Find where the given text appears and provide that cell's center as [x, y] coordinate. 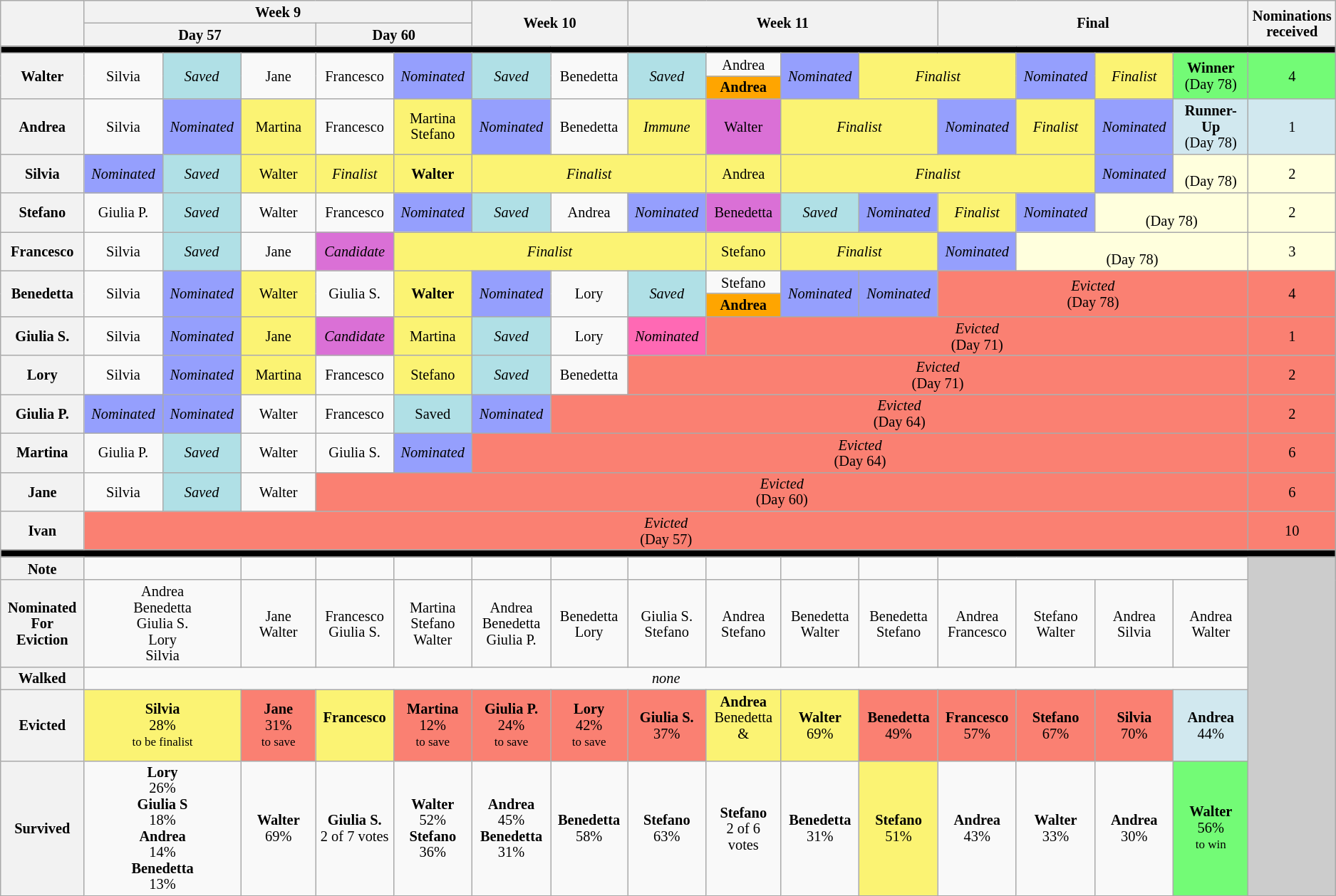
Stefano63% [667, 828]
Andrea 44% [1211, 725]
Nominationsreceived [1293, 23]
BenedettaLory [589, 623]
Benedetta31% [820, 828]
Silvia70% [1134, 725]
Martina12%to save [433, 725]
Week 9 [278, 11]
AndreaBenedettaGiulia S.LorySilvia [162, 623]
Ivan [43, 530]
Evicted [43, 725]
Stefano51% [899, 828]
Giulia S.37% [667, 725]
Lory42%to save [589, 725]
AndreaBenedettaGiulia P. [511, 623]
AndreaSilvia [1134, 623]
Runner-Up(Day 78) [1211, 127]
Benedetta49% [899, 725]
BenedettaStefano [899, 623]
10 [1293, 530]
3 [1293, 251]
Andrea43% [977, 828]
Giulia S.Stefano [667, 623]
AndreaBenedetta & [744, 725]
NominatedFor Eviction [43, 623]
BenedettaWalter [820, 623]
Walter56%to win [1211, 828]
Week 10 [549, 23]
Andrea30% [1134, 828]
Day 57 [200, 34]
Jane31%to save [278, 725]
Note [43, 568]
Andrea45%Benedetta31% [511, 828]
Evicted(Day 57) [666, 530]
Lory26%Giulia S18%Andrea14%Benedetta13% [162, 828]
Day 60 [393, 34]
Walter33% [1055, 828]
Week 11 [783, 23]
AndreaWalter [1211, 623]
FrancescoGiulia S. [355, 623]
Giulia S.2 of 7 votes [355, 828]
JaneWalter [278, 623]
Silvia28%to be finalist [162, 725]
Evicted(Day 60) [782, 491]
Walked [43, 678]
Immune [667, 127]
Evicted(Day 78) [1093, 293]
Stefano67% [1055, 725]
AndreaFrancesco [977, 623]
MartinaStefano [433, 127]
none [666, 678]
Final [1093, 23]
Francesco57% [977, 725]
Stefano2 of 6 votes [744, 828]
Survived [43, 828]
Walter52%Stefano36% [433, 828]
Benedetta58% [589, 828]
Winner(Day 78) [1211, 75]
AndreaStefano [744, 623]
StefanoWalter [1055, 623]
Giulia P.24%to save [511, 725]
MartinaStefanoWalter [433, 623]
